Capture the cell that displays the provided text and extract its [x, y] central coordinate. 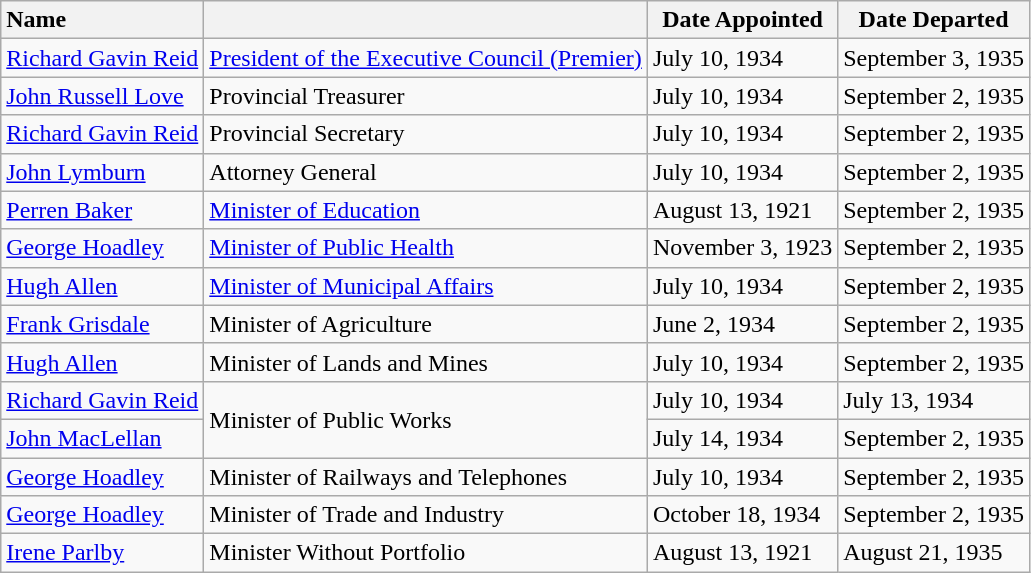
Provincial Treasurer [426, 96]
Minister of Trade and Industry [426, 515]
Attorney General [426, 172]
John Lymburn [102, 172]
Minister of Agriculture [426, 324]
Date Appointed [742, 20]
Provincial Secretary [426, 134]
John MacLellan [102, 438]
Name [102, 20]
November 3, 1923 [742, 248]
Minister of Public Health [426, 248]
Irene Parlby [102, 553]
June 2, 1934 [742, 324]
Minister of Municipal Affairs [426, 286]
Minister of Education [426, 210]
Frank Grisdale [102, 324]
Minister of Railways and Telephones [426, 477]
Minister of Lands and Mines [426, 362]
September 3, 1935 [934, 58]
John Russell Love [102, 96]
Minister of Public Works [426, 419]
Perren Baker [102, 210]
Minister Without Portfolio [426, 553]
President of the Executive Council (Premier) [426, 58]
Date Departed [934, 20]
July 14, 1934 [742, 438]
October 18, 1934 [742, 515]
July 13, 1934 [934, 400]
August 21, 1935 [934, 553]
